Determine the (x, y) coordinate at the center of the cell enclosing the given text.  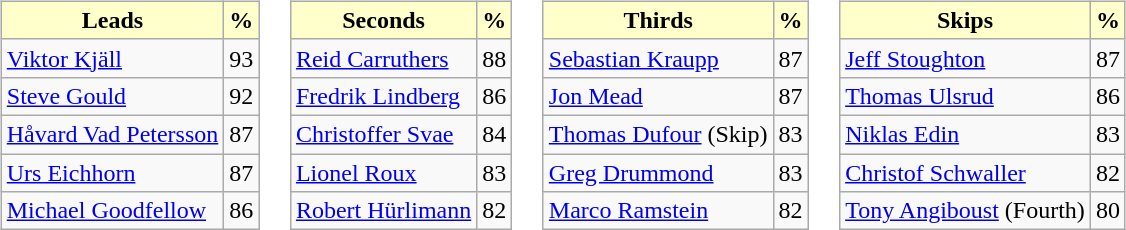
88 (494, 58)
Sebastian Kraupp (658, 58)
Robert Hürlimann (383, 211)
Tony Angiboust (Fourth) (966, 211)
Viktor Kjäll (112, 58)
Thomas Ulsrud (966, 96)
Leads (112, 20)
93 (242, 58)
Marco Ramstein (658, 211)
Håvard Vad Petersson (112, 134)
Reid Carruthers (383, 58)
Steve Gould (112, 96)
Jon Mead (658, 96)
80 (1108, 211)
Thirds (658, 20)
Lionel Roux (383, 173)
Christof Schwaller (966, 173)
Greg Drummond (658, 173)
Seconds (383, 20)
92 (242, 96)
Skips (966, 20)
Fredrik Lindberg (383, 96)
Christoffer Svae (383, 134)
Urs Eichhorn (112, 173)
Thomas Dufour (Skip) (658, 134)
Michael Goodfellow (112, 211)
Niklas Edin (966, 134)
84 (494, 134)
Jeff Stoughton (966, 58)
